Extract the [X, Y] coordinate from the center of the cell holding the provided text.  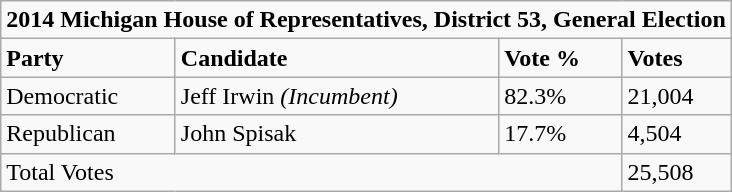
Jeff Irwin (Incumbent) [336, 96]
2014 Michigan House of Representatives, District 53, General Election [366, 20]
Democratic [88, 96]
Candidate [336, 58]
Republican [88, 134]
Party [88, 58]
Total Votes [312, 172]
21,004 [676, 96]
4,504 [676, 134]
25,508 [676, 172]
17.7% [560, 134]
John Spisak [336, 134]
Vote % [560, 58]
82.3% [560, 96]
Votes [676, 58]
